For the text-containing cell, return its midpoint in [X, Y] coordinate format. 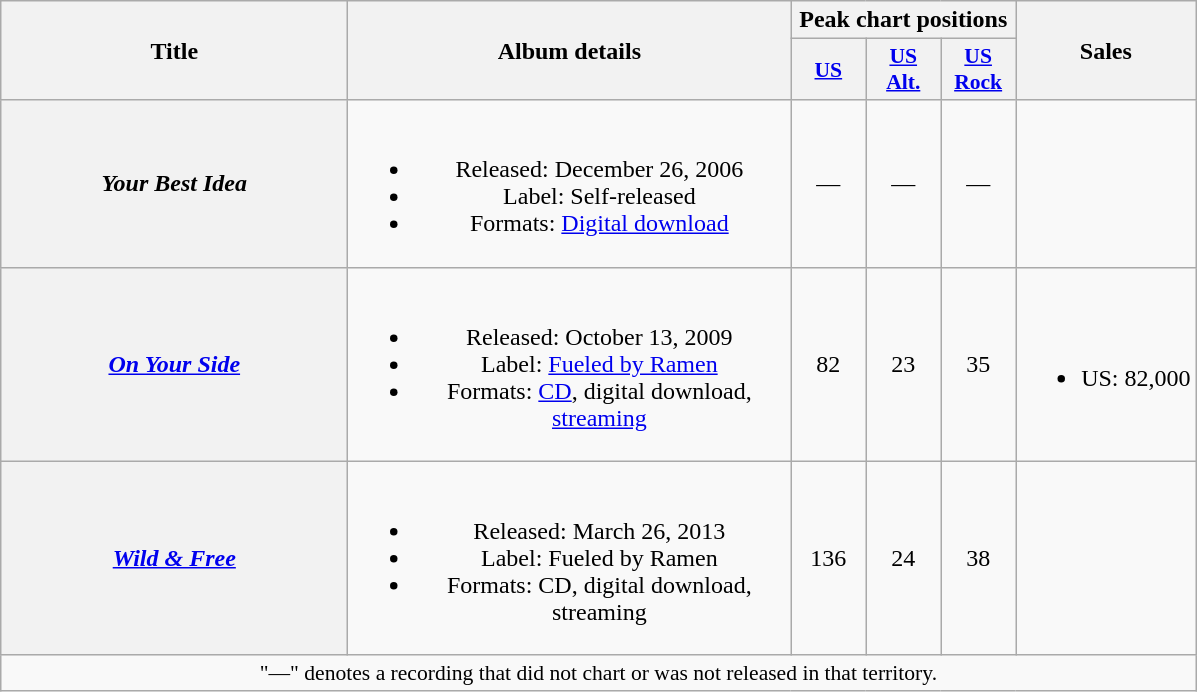
Your Best Idea [174, 184]
Wild & Free [174, 558]
38 [978, 558]
Sales [1106, 50]
136 [828, 558]
Released: October 13, 2009Label: Fueled by RamenFormats: CD, digital download, streaming [570, 364]
USRock [978, 70]
Peak chart positions [904, 20]
US: 82,000 [1106, 364]
Title [174, 50]
24 [904, 558]
USAlt. [904, 70]
Released: March 26, 2013Label: Fueled by RamenFormats: CD, digital download, streaming [570, 558]
82 [828, 364]
On Your Side [174, 364]
35 [978, 364]
US [828, 70]
"—" denotes a recording that did not chart or was not released in that territory. [598, 673]
23 [904, 364]
Album details [570, 50]
Released: December 26, 2006Label: Self-releasedFormats: Digital download [570, 184]
